Return the [x, y] coordinate for the center point of the cell that contains the specified text.  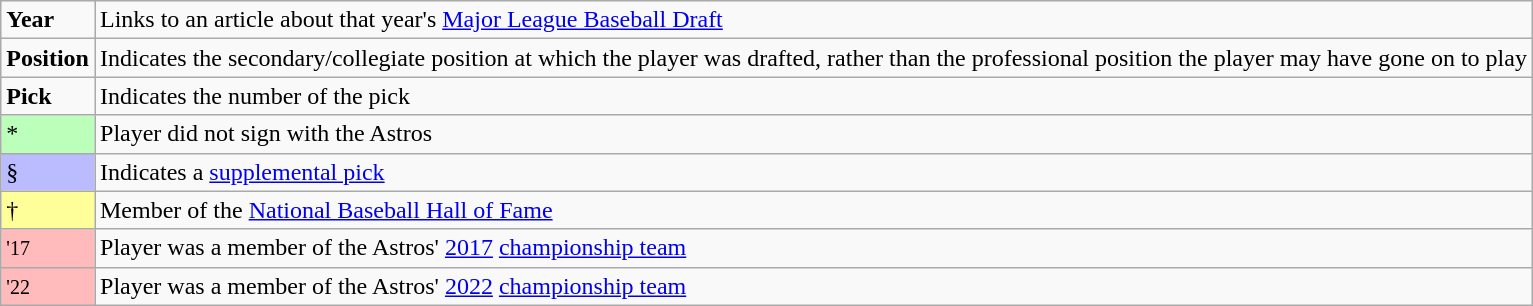
Pick [48, 96]
Links to an article about that year's Major League Baseball Draft [813, 20]
Year [48, 20]
† [48, 210]
Indicates the number of the pick [813, 96]
Position [48, 58]
Player was a member of the Astros' 2017 championship team [813, 248]
Indicates a supplemental pick [813, 172]
'22 [48, 286]
Player did not sign with the Astros [813, 134]
Member of the National Baseball Hall of Fame [813, 210]
* [48, 134]
'17 [48, 248]
Player was a member of the Astros' 2022 championship team [813, 286]
§ [48, 172]
